Scan for the cell matching the given text and deliver its [X, Y] coordinate at center. 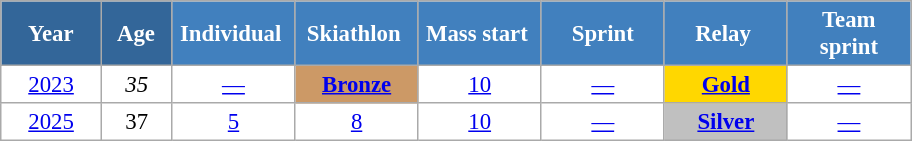
Team sprint [848, 34]
2025 [52, 122]
2023 [52, 85]
Year [52, 34]
Gold [726, 85]
Mass start [480, 34]
Individual [234, 34]
Bronze [356, 85]
8 [356, 122]
35 [136, 85]
37 [136, 122]
Silver [726, 122]
Skiathlon [356, 34]
Relay [726, 34]
5 [234, 122]
Age [136, 34]
Sprint [602, 34]
